Scan for the cell matching the given text and deliver its [x, y] coordinate at center. 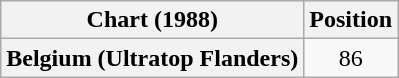
Chart (1988) [152, 20]
Position [351, 20]
Belgium (Ultratop Flanders) [152, 58]
86 [351, 58]
